Identify which cell holds the provided text, then report its [x, y] central coordinate. 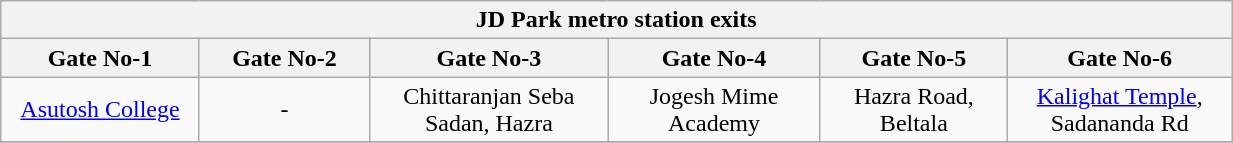
Kalighat Temple, Sadananda Rd [1120, 110]
Hazra Road, Beltala [914, 110]
Gate No-3 [489, 58]
Gate No-5 [914, 58]
Gate No-6 [1120, 58]
- [284, 110]
JD Park metro station exits [616, 20]
Gate No-1 [100, 58]
Gate No-4 [714, 58]
Chittaranjan Seba Sadan, Hazra [489, 110]
Jogesh Mime Academy [714, 110]
Asutosh College [100, 110]
Gate No-2 [284, 58]
